Provide the (X, Y) coordinate of the cell's center where the given text is located.  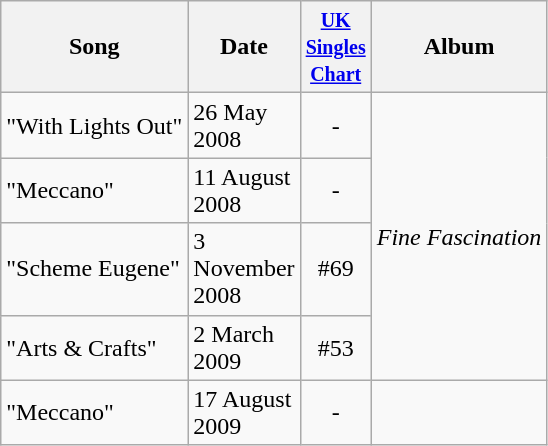
#69 (336, 269)
Album (459, 47)
UK Singles Chart (336, 47)
17 August 2009 (244, 412)
Song (94, 47)
"Scheme Eugene" (94, 269)
"Arts & Crafts" (94, 348)
Date (244, 47)
11 August 2008 (244, 190)
3 November 2008 (244, 269)
"With Lights Out" (94, 126)
2 March 2009 (244, 348)
26 May 2008 (244, 126)
Fine Fascination (459, 236)
#53 (336, 348)
